From the cell containing the given text, extract its center point as (x, y) coordinate. 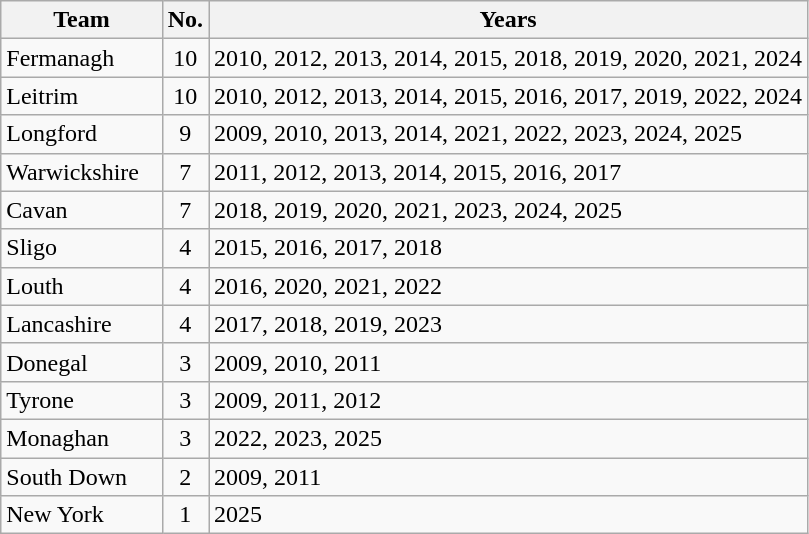
2011, 2012, 2013, 2014, 2015, 2016, 2017 (508, 172)
2017, 2018, 2019, 2023 (508, 324)
2022, 2023, 2025 (508, 438)
2018, 2019, 2020, 2021, 2023, 2024, 2025 (508, 210)
Leitrim (82, 96)
Monaghan (82, 438)
2010, 2012, 2013, 2014, 2015, 2018, 2019, 2020, 2021, 2024 (508, 58)
Sligo (82, 248)
2015, 2016, 2017, 2018 (508, 248)
Lancashire (82, 324)
2016, 2020, 2021, 2022 (508, 286)
2010, 2012, 2013, 2014, 2015, 2016, 2017, 2019, 2022, 2024 (508, 96)
1 (185, 515)
Tyrone (82, 400)
Longford (82, 134)
South Down (82, 477)
2009, 2010, 2013, 2014, 2021, 2022, 2023, 2024, 2025 (508, 134)
New York (82, 515)
Warwickshire (82, 172)
2009, 2011, 2012 (508, 400)
2009, 2010, 2011 (508, 362)
2025 (508, 515)
Louth (82, 286)
No. (185, 20)
2009, 2011 (508, 477)
Donegal (82, 362)
Fermanagh (82, 58)
2 (185, 477)
Cavan (82, 210)
Team (82, 20)
Years (508, 20)
9 (185, 134)
